Provide the (x, y) coordinate of the cell's center where the given text is located.  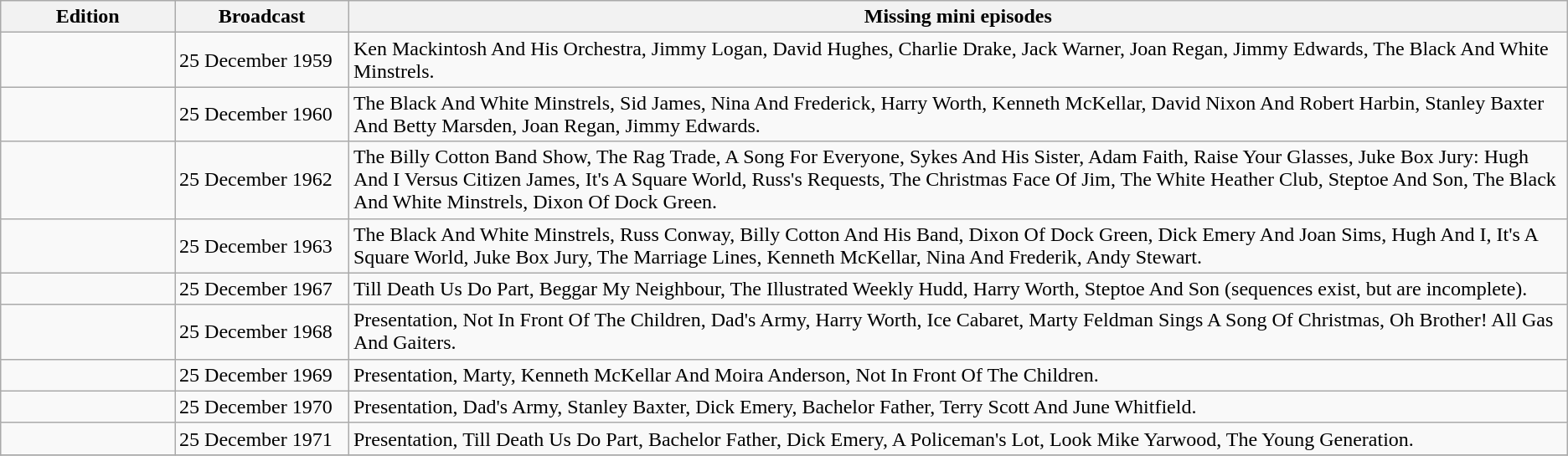
25 December 1971 (262, 438)
Missing mini episodes (958, 17)
Presentation, Till Death Us Do Part, Bachelor Father, Dick Emery, A Policeman's Lot, Look Mike Yarwood, The Young Generation. (958, 438)
25 December 1962 (262, 180)
25 December 1970 (262, 407)
25 December 1969 (262, 375)
25 December 1959 (262, 60)
Broadcast (262, 17)
25 December 1968 (262, 331)
Presentation, Marty, Kenneth McKellar And Moira Anderson, Not In Front Of The Children. (958, 375)
25 December 1960 (262, 114)
25 December 1967 (262, 289)
Presentation, Dad's Army, Stanley Baxter, Dick Emery, Bachelor Father, Terry Scott And June Whitfield. (958, 407)
Edition (88, 17)
Ken Mackintosh And His Orchestra, Jimmy Logan, David Hughes, Charlie Drake, Jack Warner, Joan Regan, Jimmy Edwards, The Black And White Minstrels. (958, 60)
Till Death Us Do Part, Beggar My Neighbour, The Illustrated Weekly Hudd, Harry Worth, Steptoe And Son (sequences exist, but are incomplete). (958, 289)
25 December 1963 (262, 246)
